Detect which cell encompasses the target text, then output its [X, Y] center coordinate. 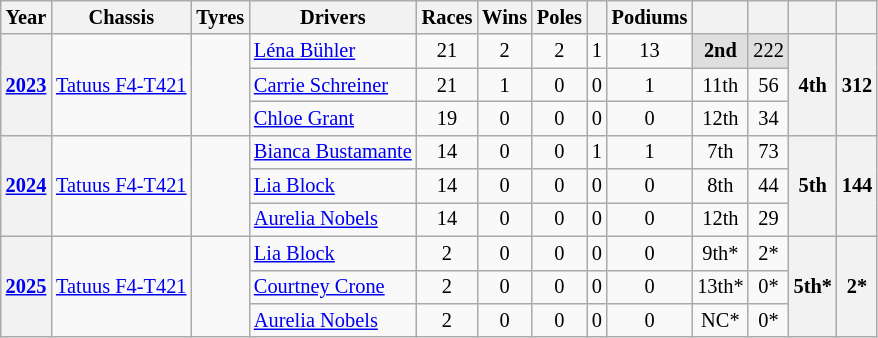
Chloe Grant [333, 118]
5th* [813, 286]
NC* [720, 320]
Bianca Bustamante [333, 152]
Tyres [220, 17]
56 [768, 85]
13th* [720, 287]
7th [720, 152]
Podiums [650, 17]
2024 [26, 186]
222 [768, 51]
144 [857, 186]
Chassis [121, 17]
Drivers [333, 17]
73 [768, 152]
4th [813, 84]
19 [448, 118]
Poles [560, 17]
2nd [720, 51]
29 [768, 219]
34 [768, 118]
11th [720, 85]
Year [26, 17]
13 [650, 51]
9th* [720, 253]
Races [448, 17]
2023 [26, 84]
Courtney Crone [333, 287]
Léna Bühler [333, 51]
Carrie Schreiner [333, 85]
312 [857, 84]
2025 [26, 286]
44 [768, 186]
Wins [504, 17]
8th [720, 186]
5th [813, 186]
